From the cell containing the given text, extract its center point as [x, y] coordinate. 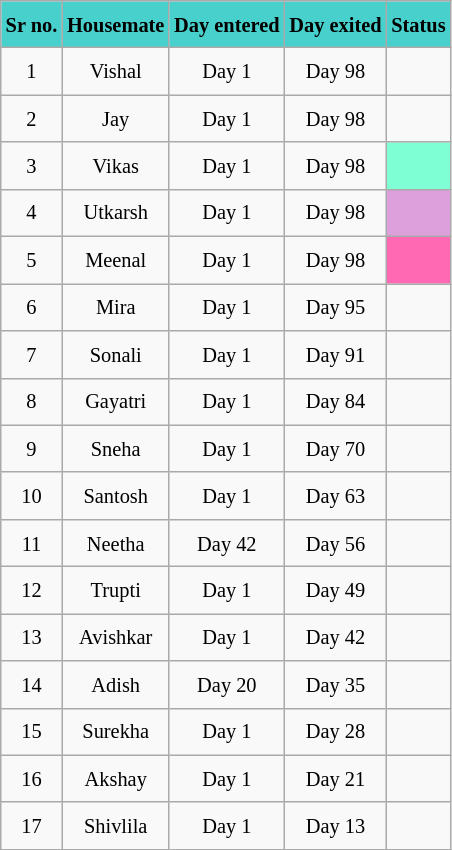
Day 95 [335, 306]
Status [418, 24]
Jay [116, 118]
Day 49 [335, 590]
14 [32, 684]
Neetha [116, 542]
6 [32, 306]
Sr no. [32, 24]
13 [32, 636]
Adish [116, 684]
10 [32, 496]
15 [32, 732]
Akshay [116, 778]
Day 21 [335, 778]
4 [32, 212]
Day 91 [335, 354]
Housemate [116, 24]
12 [32, 590]
Day 84 [335, 402]
Avishkar [116, 636]
Day 56 [335, 542]
Meenal [116, 260]
3 [32, 166]
Trupti [116, 590]
16 [32, 778]
Day 70 [335, 448]
5 [32, 260]
Mira [116, 306]
Surekha [116, 732]
1 [32, 72]
Shivlila [116, 826]
11 [32, 542]
Utkarsh [116, 212]
Santosh [116, 496]
Sonali [116, 354]
Day exited [335, 24]
7 [32, 354]
Sneha [116, 448]
8 [32, 402]
Day 13 [335, 826]
2 [32, 118]
9 [32, 448]
Vishal [116, 72]
Day 20 [226, 684]
Day 28 [335, 732]
Vikas [116, 166]
Day 35 [335, 684]
Day 63 [335, 496]
17 [32, 826]
Gayatri [116, 402]
Day entered [226, 24]
